Detect which cell encompasses the target text, then output its [X, Y] center coordinate. 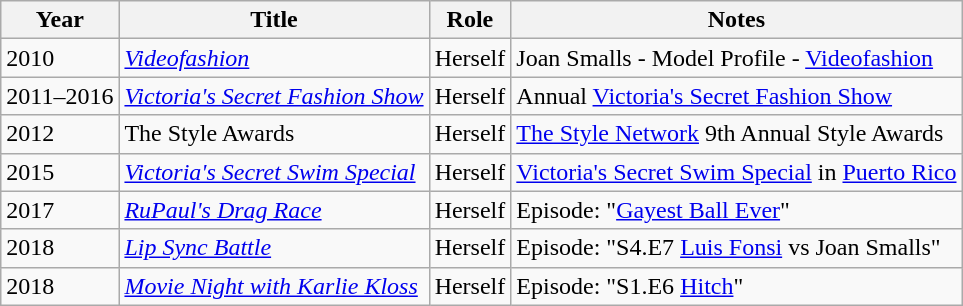
Episode: "S4.E7 Luis Fonsi vs Joan Smalls" [736, 248]
Notes [736, 20]
Episode: "Gayest Ball Ever" [736, 210]
2012 [60, 134]
The Style Network 9th Annual Style Awards [736, 134]
Victoria's Secret Swim Special in Puerto Rico [736, 172]
Joan Smalls - Model Profile - Videofashion [736, 58]
The Style Awards [274, 134]
RuPaul's Drag Race [274, 210]
Year [60, 20]
Annual Victoria's Secret Fashion Show [736, 96]
Movie Night with Karlie Kloss [274, 286]
Lip Sync Battle [274, 248]
Videofashion [274, 58]
2010 [60, 58]
Victoria's Secret Swim Special [274, 172]
Role [470, 20]
2017 [60, 210]
Episode: "S1.E6 Hitch" [736, 286]
2015 [60, 172]
2011–2016 [60, 96]
Victoria's Secret Fashion Show [274, 96]
Title [274, 20]
